Scan for the cell matching the given text and deliver its (X, Y) coordinate at center. 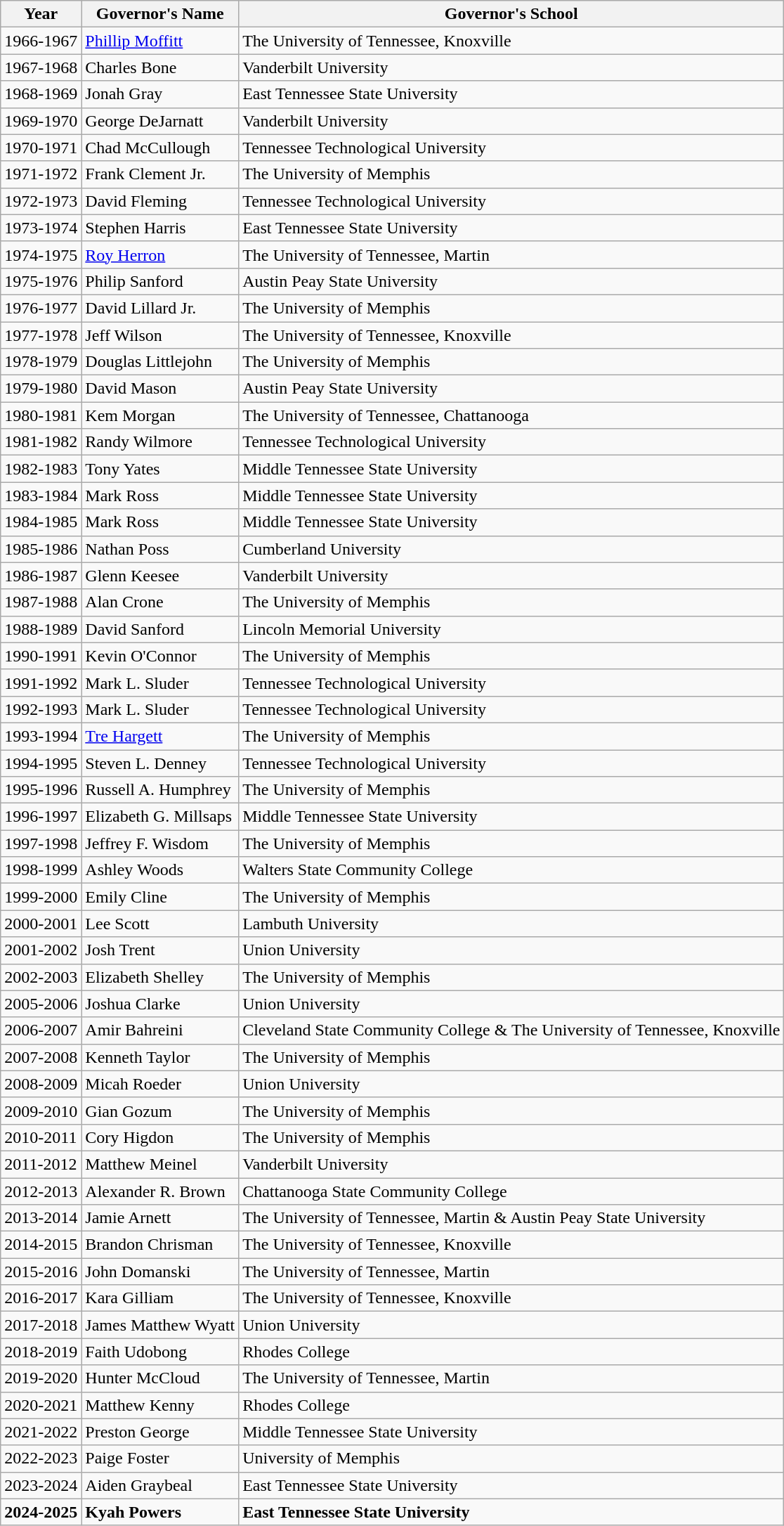
1988-1989 (41, 629)
1984-1985 (41, 522)
Randy Wilmore (160, 442)
Frank Clement Jr. (160, 174)
1981-1982 (41, 442)
Faith Udobong (160, 1352)
Emily Cline (160, 897)
2019-2020 (41, 1378)
Lambuth University (511, 924)
1976-1977 (41, 308)
1998-1999 (41, 870)
Josh Trent (160, 950)
Steven L. Denney (160, 763)
1970-1971 (41, 148)
George DeJarnatt (160, 121)
Charles Bone (160, 67)
1972-1973 (41, 201)
Aiden Graybeal (160, 1485)
1999-2000 (41, 897)
1994-1995 (41, 763)
Micah Roeder (160, 1084)
Kem Morgan (160, 415)
1991-1992 (41, 683)
1971-1972 (41, 174)
David Mason (160, 389)
Kenneth Taylor (160, 1057)
2013-2014 (41, 1218)
1986-1987 (41, 576)
Matthew Meinel (160, 1164)
Preston George (160, 1432)
1980-1981 (41, 415)
2002-2003 (41, 977)
David Sanford (160, 629)
1977-1978 (41, 335)
1993-1994 (41, 736)
Philip Sanford (160, 281)
2024-2025 (41, 1512)
Cumberland University (511, 549)
Roy Herron (160, 254)
2006-2007 (41, 1030)
Stephen Harris (160, 228)
Governor's School (511, 14)
The University of Tennessee, Martin & Austin Peay State University (511, 1218)
1968-1969 (41, 94)
Alexander R. Brown (160, 1191)
2022-2023 (41, 1459)
Chattanooga State Community College (511, 1191)
1974-1975 (41, 254)
2012-2013 (41, 1191)
2000-2001 (41, 924)
2017-2018 (41, 1325)
2010-2011 (41, 1137)
Walters State Community College (511, 870)
1969-1970 (41, 121)
Amir Bahreini (160, 1030)
Jamie Arnett (160, 1218)
Matthew Kenny (160, 1405)
Gian Gozum (160, 1111)
1990-1991 (41, 656)
James Matthew Wyatt (160, 1325)
1987-1988 (41, 602)
2015-2016 (41, 1272)
Tony Yates (160, 469)
Cleveland State Community College & The University of Tennessee, Knoxville (511, 1030)
Nathan Poss (160, 549)
1983-1984 (41, 496)
1995-1996 (41, 790)
Ashley Woods (160, 870)
2020-2021 (41, 1405)
University of Memphis (511, 1459)
1973-1974 (41, 228)
1975-1976 (41, 281)
Jeffrey F. Wisdom (160, 843)
Douglas Littlejohn (160, 362)
1967-1968 (41, 67)
Elizabeth Shelley (160, 977)
Hunter McCloud (160, 1378)
Jonah Gray (160, 94)
Lee Scott (160, 924)
Cory Higdon (160, 1137)
2021-2022 (41, 1432)
Jeff Wilson (160, 335)
Tre Hargett (160, 736)
1985-1986 (41, 549)
David Fleming (160, 201)
2009-2010 (41, 1111)
Elizabeth G. Millsaps (160, 817)
Brandon Chrisman (160, 1245)
1966-1967 (41, 41)
Phillip Moffitt (160, 41)
2023-2024 (41, 1485)
Alan Crone (160, 602)
Kara Gilliam (160, 1298)
Year (41, 14)
Chad McCullough (160, 148)
John Domanski (160, 1272)
Kyah Powers (160, 1512)
1996-1997 (41, 817)
Kevin O'Connor (160, 656)
1992-1993 (41, 709)
Glenn Keesee (160, 576)
2007-2008 (41, 1057)
1982-1983 (41, 469)
The University of Tennessee, Chattanooga (511, 415)
2011-2012 (41, 1164)
1997-1998 (41, 843)
2008-2009 (41, 1084)
2018-2019 (41, 1352)
Paige Foster (160, 1459)
Lincoln Memorial University (511, 629)
Joshua Clarke (160, 1004)
Governor's Name (160, 14)
2005-2006 (41, 1004)
Russell A. Humphrey (160, 790)
2016-2017 (41, 1298)
1979-1980 (41, 389)
2014-2015 (41, 1245)
1978-1979 (41, 362)
David Lillard Jr. (160, 308)
2001-2002 (41, 950)
